Return the (x, y) coordinate for the center point of the cell that contains the specified text.  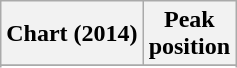
Peak position (189, 34)
Chart (2014) (72, 34)
